Return the [X, Y] coordinate for the center point of the cell that contains the specified text.  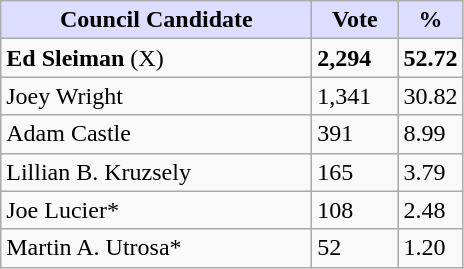
52 [355, 248]
Adam Castle [156, 134]
Joey Wright [156, 96]
Lillian B. Kruzsely [156, 172]
Joe Lucier* [156, 210]
Council Candidate [156, 20]
52.72 [430, 58]
Ed Sleiman (X) [156, 58]
Vote [355, 20]
108 [355, 210]
8.99 [430, 134]
% [430, 20]
165 [355, 172]
2,294 [355, 58]
1,341 [355, 96]
3.79 [430, 172]
2.48 [430, 210]
391 [355, 134]
30.82 [430, 96]
Martin A. Utrosa* [156, 248]
1.20 [430, 248]
